Search for the cell housing the specified text and yield its (x, y) center coordinate. 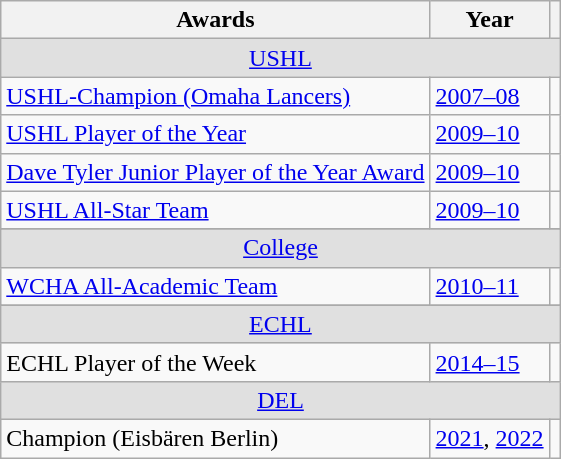
USHL Player of the Year (216, 134)
Awards (216, 20)
Year (490, 20)
DEL (280, 400)
USHL (280, 58)
Champion (Eisbären Berlin) (216, 438)
2010–11 (490, 286)
Dave Tyler Junior Player of the Year Award (216, 172)
WCHA All-Academic Team (216, 286)
2007–08 (490, 96)
2021, 2022 (490, 438)
USHL All-Star Team (216, 210)
USHL-Champion (Omaha Lancers) (216, 96)
College (280, 248)
ECHL Player of the Week (216, 362)
2014–15 (490, 362)
ECHL (280, 324)
